Output the (x, y) coordinate of the center of the cell containing the given text.  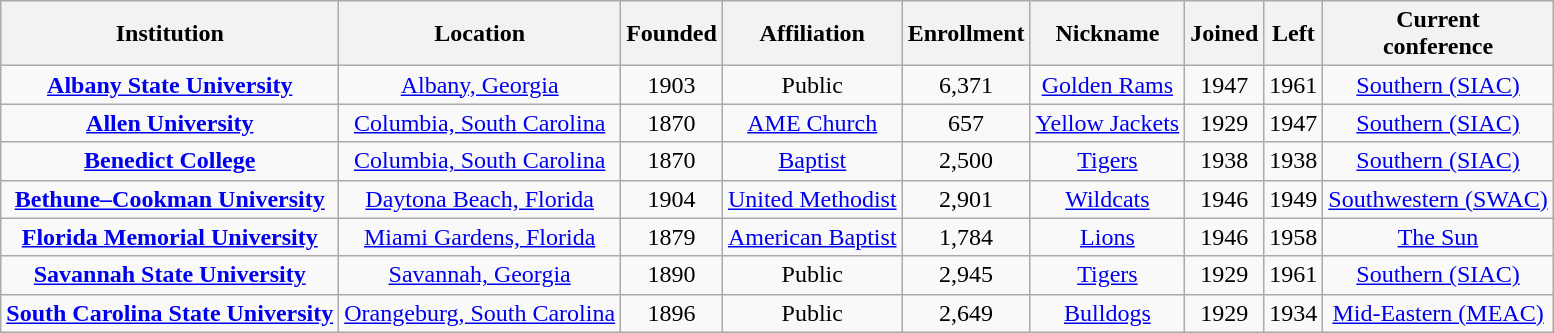
The Sun (1438, 237)
2,945 (966, 275)
Yellow Jackets (1108, 123)
Wildcats (1108, 199)
Benedict College (170, 161)
1949 (1294, 199)
1904 (672, 199)
Joined (1224, 34)
Albany State University (170, 85)
United Methodist (812, 199)
Baptist (812, 161)
1934 (1294, 313)
2,649 (966, 313)
2,500 (966, 161)
Currentconference (1438, 34)
AME Church (812, 123)
Location (480, 34)
Florida Memorial University (170, 237)
Allen University (170, 123)
Enrollment (966, 34)
Daytona Beach, Florida (480, 199)
1,784 (966, 237)
Golden Rams (1108, 85)
Orangeburg, South Carolina (480, 313)
2,901 (966, 199)
Nickname (1108, 34)
1879 (672, 237)
Miami Gardens, Florida (480, 237)
Mid-Eastern (MEAC) (1438, 313)
Albany, Georgia (480, 85)
Affiliation (812, 34)
South Carolina State University (170, 313)
Lions (1108, 237)
Bethune–Cookman University (170, 199)
1958 (1294, 237)
1903 (672, 85)
Bulldogs (1108, 313)
Left (1294, 34)
6,371 (966, 85)
Southwestern (SWAC) (1438, 199)
Founded (672, 34)
657 (966, 123)
American Baptist (812, 237)
Savannah, Georgia (480, 275)
Savannah State University (170, 275)
Institution (170, 34)
1890 (672, 275)
1896 (672, 313)
